Determine the (x, y) coordinate at the center of the cell enclosing the given text.  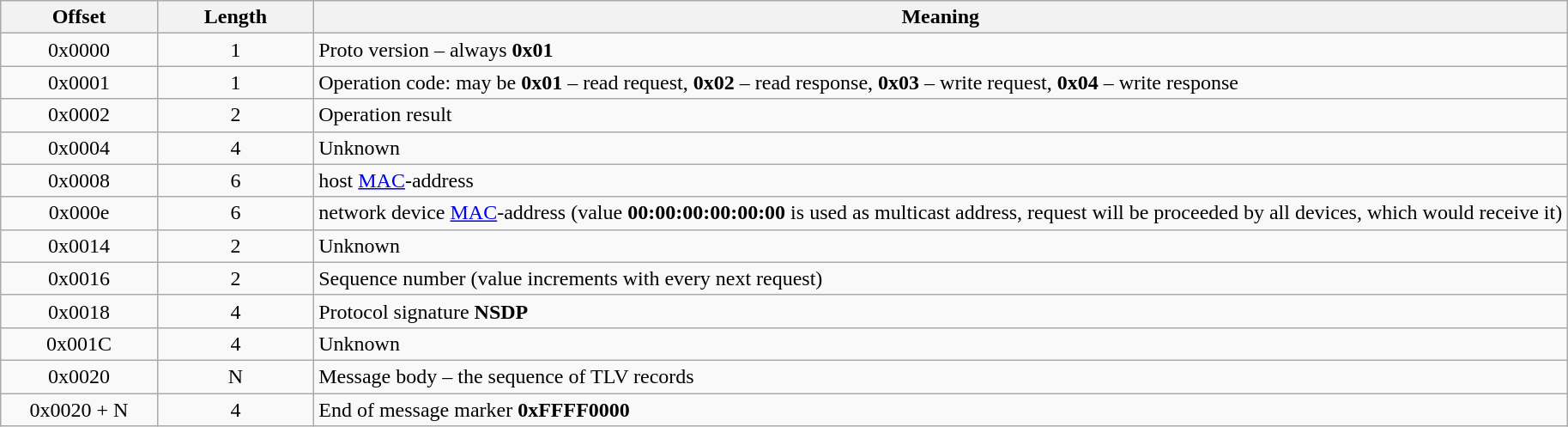
N (235, 376)
0x0016 (79, 278)
0x0001 (79, 82)
Offset (79, 17)
0x000e (79, 213)
network device MAC-address (value 00:00:00:00:00:00 is used as multicast address, request will be proceeded by all devices, which would receive it) (941, 213)
host MAC-address (941, 180)
Message body – the sequence of TLV records (941, 376)
Length (235, 17)
Protocol signature NSDP (941, 311)
End of message marker 0xFFFF0000 (941, 410)
Operation result (941, 115)
0x001С (79, 344)
0x0004 (79, 148)
Meaning (941, 17)
0x0020 (79, 376)
0x0008 (79, 180)
Proto version – always 0x01 (941, 50)
Sequence number (value increments with every next request) (941, 278)
0x0020 + N (79, 410)
0x0014 (79, 246)
0x0018 (79, 311)
0x0000 (79, 50)
Operation code: may be 0x01 – read request, 0x02 – read response, 0x03 – write request, 0x04 – write response (941, 82)
0x0002 (79, 115)
